Detect which cell encompasses the target text, then output its [x, y] center coordinate. 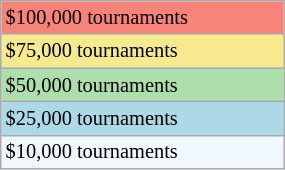
$25,000 tournaments [142, 118]
$75,000 tournaments [142, 51]
$100,000 tournaments [142, 17]
$10,000 tournaments [142, 152]
$50,000 tournaments [142, 85]
